Scan for the cell matching the given text and deliver its [x, y] coordinate at center. 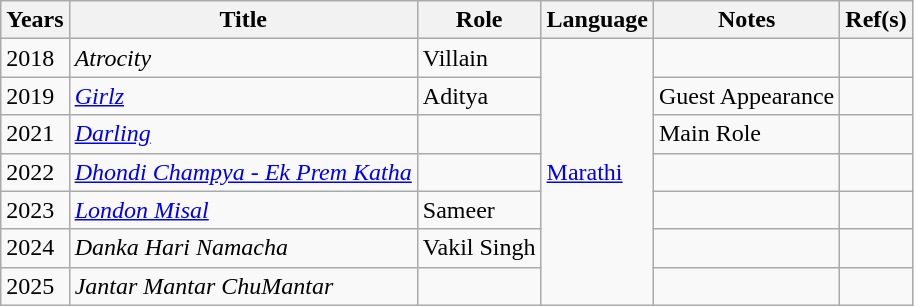
2022 [35, 172]
2019 [35, 96]
Title [243, 20]
London Misal [243, 210]
Sameer [479, 210]
Notes [746, 20]
Marathi [597, 172]
2025 [35, 286]
Jantar Mantar ChuMantar [243, 286]
Vakil Singh [479, 248]
Role [479, 20]
Aditya [479, 96]
Girlz [243, 96]
2023 [35, 210]
Years [35, 20]
Guest Appearance [746, 96]
2024 [35, 248]
Dhondi Champya - Ek Prem Katha [243, 172]
Danka Hari Namacha [243, 248]
2021 [35, 134]
Atrocity [243, 58]
Villain [479, 58]
2018 [35, 58]
Darling [243, 134]
Main Role [746, 134]
Language [597, 20]
Ref(s) [876, 20]
